Output the [X, Y] coordinate of the center of the cell containing the given text.  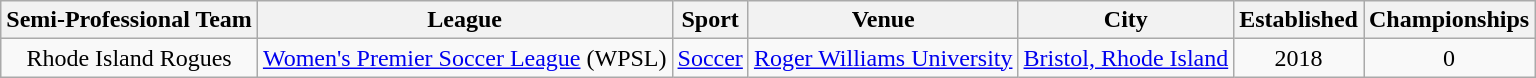
2018 [1299, 58]
Roger Williams University [883, 58]
Venue [883, 20]
League [464, 20]
Women's Premier Soccer League (WPSL) [464, 58]
Semi-Professional Team [130, 20]
Championships [1450, 20]
Rhode Island Rogues [130, 58]
City [1126, 20]
Soccer [710, 58]
Established [1299, 20]
Bristol, Rhode Island [1126, 58]
Sport [710, 20]
0 [1450, 58]
